For the text-containing cell, return its midpoint in [X, Y] coordinate format. 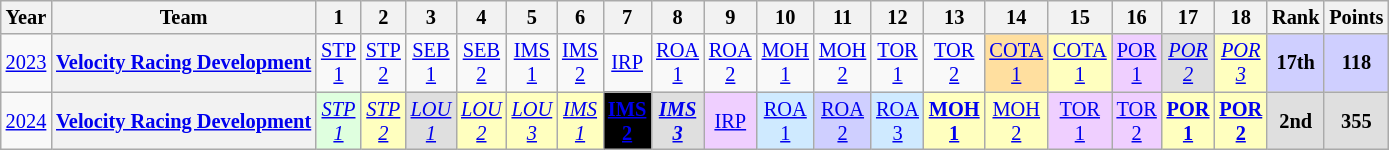
17 [1188, 17]
7 [627, 17]
2023 [26, 63]
Rank [1296, 17]
355 [1356, 121]
Team [184, 17]
LOU3 [532, 121]
17th [1296, 63]
3 [431, 17]
4 [481, 17]
LOU2 [481, 121]
13 [954, 17]
118 [1356, 63]
14 [1016, 17]
2 [384, 17]
1 [338, 17]
18 [1240, 17]
15 [1080, 17]
8 [678, 17]
9 [730, 17]
6 [580, 17]
ROA3 [898, 121]
SEB1 [431, 63]
Points [1356, 17]
Year [26, 17]
2024 [26, 121]
5 [532, 17]
IMS3 [678, 121]
10 [786, 17]
16 [1137, 17]
2nd [1296, 121]
POR3 [1240, 63]
SEB2 [481, 63]
11 [842, 17]
12 [898, 17]
LOU1 [431, 121]
